For the text-containing cell, return its midpoint in [X, Y] coordinate format. 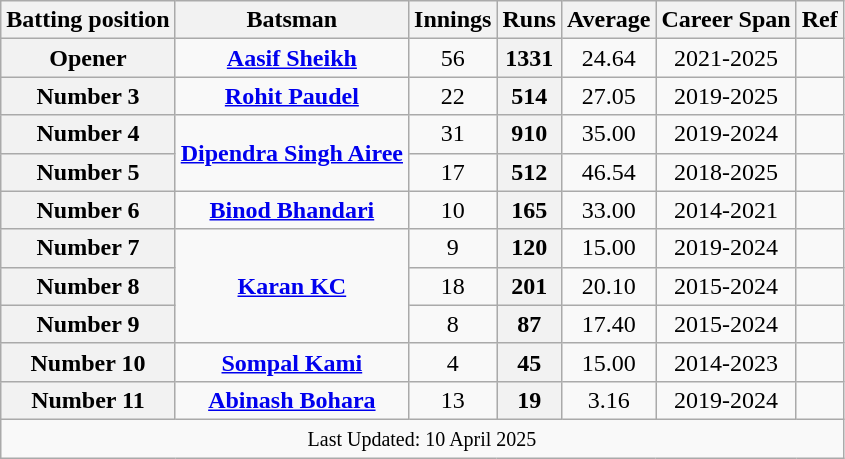
Ref [820, 20]
Binod Bhandari [292, 210]
1331 [529, 58]
17.40 [608, 324]
Aasif Sheikh [292, 58]
10 [453, 210]
31 [453, 134]
8 [453, 324]
201 [529, 286]
9 [453, 248]
Dipendra Singh Airee [292, 153]
2021-2025 [726, 58]
33.00 [608, 210]
22 [453, 96]
3.16 [608, 400]
Abinash Bohara [292, 400]
18 [453, 286]
Average [608, 20]
46.54 [608, 172]
512 [529, 172]
Number 9 [88, 324]
4 [453, 362]
120 [529, 248]
Number 3 [88, 96]
Number 7 [88, 248]
Runs [529, 20]
56 [453, 58]
24.64 [608, 58]
Opener [88, 58]
Number 6 [88, 210]
13 [453, 400]
45 [529, 362]
Karan KC [292, 286]
20.10 [608, 286]
514 [529, 96]
Innings [453, 20]
Rohit Paudel [292, 96]
2018-2025 [726, 172]
Number 4 [88, 134]
165 [529, 210]
27.05 [608, 96]
Career Span [726, 20]
910 [529, 134]
19 [529, 400]
17 [453, 172]
Number 8 [88, 286]
2014-2021 [726, 210]
35.00 [608, 134]
Number 5 [88, 172]
2019-2025 [726, 96]
Sompal Kami [292, 362]
Batting position [88, 20]
Number 10 [88, 362]
2014-2023 [726, 362]
Number 11 [88, 400]
Last Updated: 10 April 2025 [422, 438]
87 [529, 324]
Batsman [292, 20]
